Search for the cell housing the specified text and yield its [x, y] center coordinate. 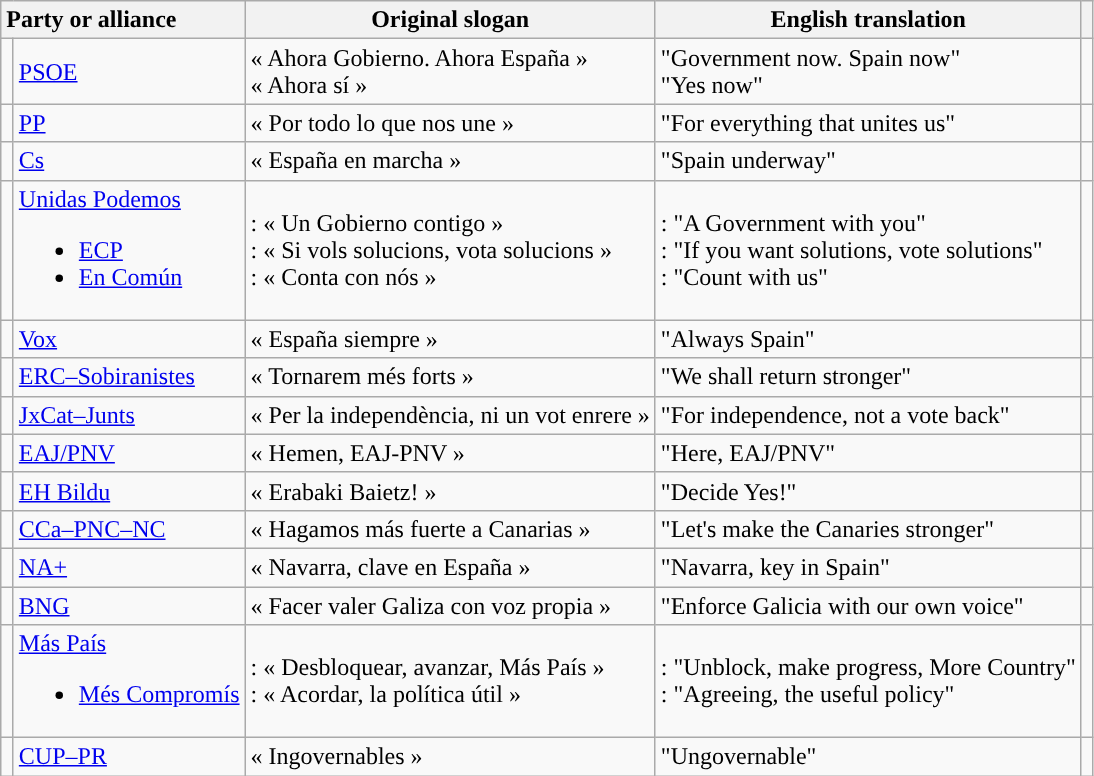
Unidas PodemosECPEn Común [129, 250]
Más PaísMés Compromís [129, 682]
"Enforce Galicia with our own voice" [868, 605]
EAJ/PNV [129, 453]
CCa–PNC–NC [129, 529]
"For everything that unites us" [868, 123]
: « Un Gobierno contigo »: « Si vols solucions, vota solucions »: « Conta con nós » [450, 250]
« Erabaki Baietz! » [450, 491]
« Ingovernables » [450, 757]
ERC–Sobiranistes [129, 377]
« Facer valer Galiza con voz propia » [450, 605]
CUP–PR [129, 757]
« Per la independència, ni un vot enrere » [450, 415]
« Hagamos más fuerte a Canarias » [450, 529]
"Spain underway" [868, 161]
Cs [129, 161]
"For independence, not a vote back" [868, 415]
BNG [129, 605]
PP [129, 123]
JxCat–Junts [129, 415]
« España en marcha » [450, 161]
Party or alliance [123, 20]
"Let's make the Canaries stronger" [868, 529]
: « Desbloquear, avanzar, Más País »: « Acordar, la política útil » [450, 682]
: "A Government with you": "If you want solutions, vote solutions": "Count with us" [868, 250]
« Ahora Gobierno. Ahora España »« Ahora sí » [450, 72]
"Decide Yes!" [868, 491]
« Hemen, EAJ-PNV » [450, 453]
"Always Spain" [868, 339]
EH Bildu [129, 491]
PSOE [129, 72]
« Por todo lo que nos une » [450, 123]
"Here, EAJ/PNV" [868, 453]
Original slogan [450, 20]
"We shall return stronger" [868, 377]
"Ungovernable" [868, 757]
: "Unblock, make progress, More Country": "Agreeing, the useful policy" [868, 682]
« Tornarem més forts » [450, 377]
"Navarra, key in Spain" [868, 567]
English translation [868, 20]
Vox [129, 339]
NA+ [129, 567]
« España siempre » [450, 339]
"Government now. Spain now""Yes now" [868, 72]
« Navarra, clave en España » [450, 567]
